Capture the cell that displays the provided text and extract its [X, Y] central coordinate. 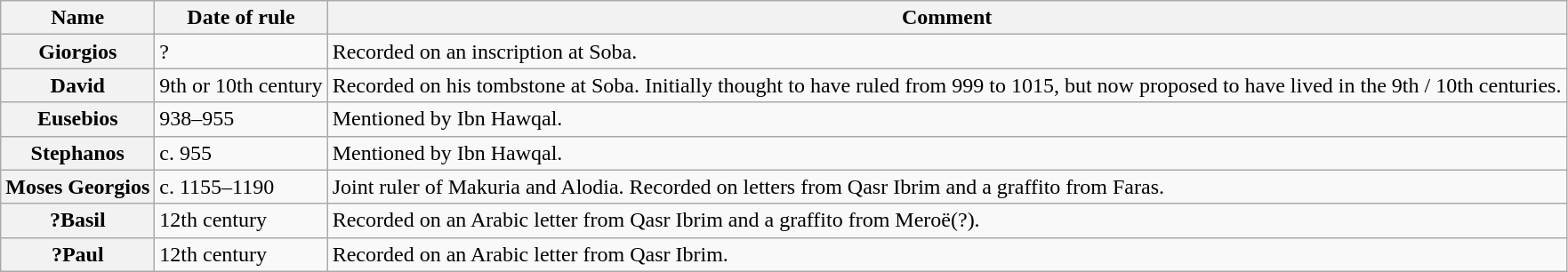
Date of rule [241, 18]
Recorded on his tombstone at Soba. Initially thought to have ruled from 999 to 1015, but now proposed to have lived in the 9th / 10th centuries. [946, 85]
c. 1155–1190 [241, 187]
Recorded on an inscription at Soba. [946, 52]
David [78, 85]
9th or 10th century [241, 85]
?Basil [78, 220]
Moses Georgios [78, 187]
?Paul [78, 254]
Giorgios [78, 52]
Recorded on an Arabic letter from Qasr Ibrim. [946, 254]
Joint ruler of Makuria and Alodia. Recorded on letters from Qasr Ibrim and a graffito from Faras. [946, 187]
c. 955 [241, 153]
? [241, 52]
Stephanos [78, 153]
Name [78, 18]
Eusebios [78, 119]
Comment [946, 18]
Recorded on an Arabic letter from Qasr Ibrim and a graffito from Meroë(?). [946, 220]
938–955 [241, 119]
